Locate the cell with the specified text and output its (x, y) center coordinate. 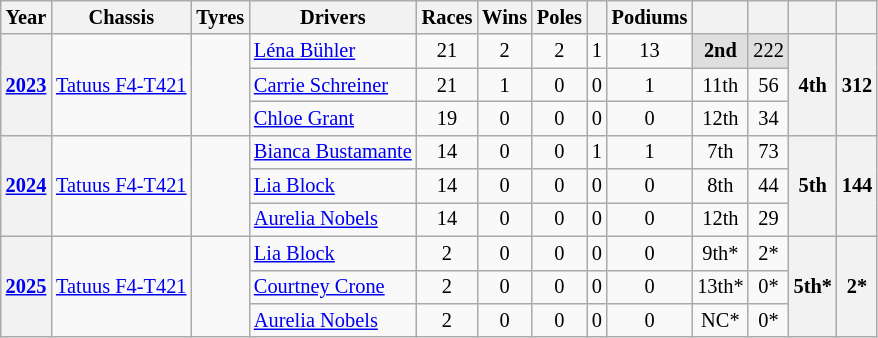
4th (813, 84)
144 (857, 186)
13th* (720, 287)
56 (768, 85)
312 (857, 84)
Carrie Schreiner (333, 85)
73 (768, 152)
Chassis (121, 17)
44 (768, 186)
NC* (720, 320)
Year (26, 17)
7th (720, 152)
5th* (813, 286)
9th* (720, 253)
Léna Bühler (333, 51)
Bianca Bustamante (333, 152)
Poles (560, 17)
Tyres (220, 17)
2024 (26, 186)
2023 (26, 84)
29 (768, 219)
Courtney Crone (333, 287)
11th (720, 85)
13 (650, 51)
Races (448, 17)
34 (768, 118)
Drivers (333, 17)
2nd (720, 51)
2025 (26, 286)
222 (768, 51)
19 (448, 118)
8th (720, 186)
Chloe Grant (333, 118)
Wins (504, 17)
5th (813, 186)
Podiums (650, 17)
